Scan for the cell matching the given text and deliver its [X, Y] coordinate at center. 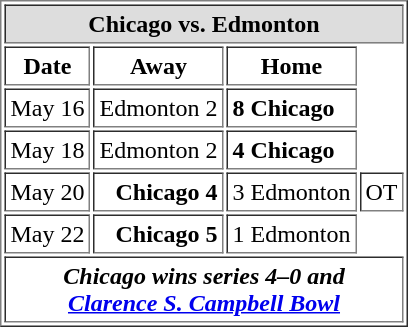
OT [382, 192]
Home [291, 66]
Chicago 5 [158, 234]
May 20 [47, 192]
Away [158, 66]
4 Chicago [291, 150]
Chicago vs. Edmonton [204, 24]
May 22 [47, 234]
May 18 [47, 150]
Chicago 4 [158, 192]
3 Edmonton [291, 192]
8 Chicago [291, 108]
1 Edmonton [291, 234]
Date [47, 66]
Chicago wins series 4–0 and Clarence S. Campbell Bowl [204, 289]
May 16 [47, 108]
